Pinpoint the cell where the given text exists, returning its (x, y) midpoint coordinate. 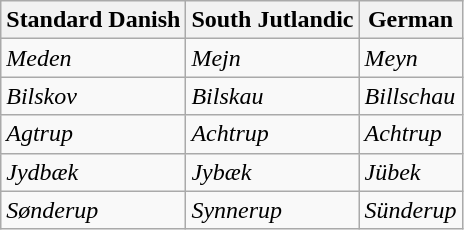
Jydbæk (94, 172)
Bilskov (94, 96)
German (410, 20)
South Jutlandic (272, 20)
Billschau (410, 96)
Agtrup (94, 134)
Mejn (272, 58)
Bilskau (272, 96)
Meden (94, 58)
Standard Danish (94, 20)
Meyn (410, 58)
Sünderup (410, 210)
Synnerup (272, 210)
Jübek (410, 172)
Jybæk (272, 172)
Sønderup (94, 210)
